Search for the cell housing the specified text and yield its (x, y) center coordinate. 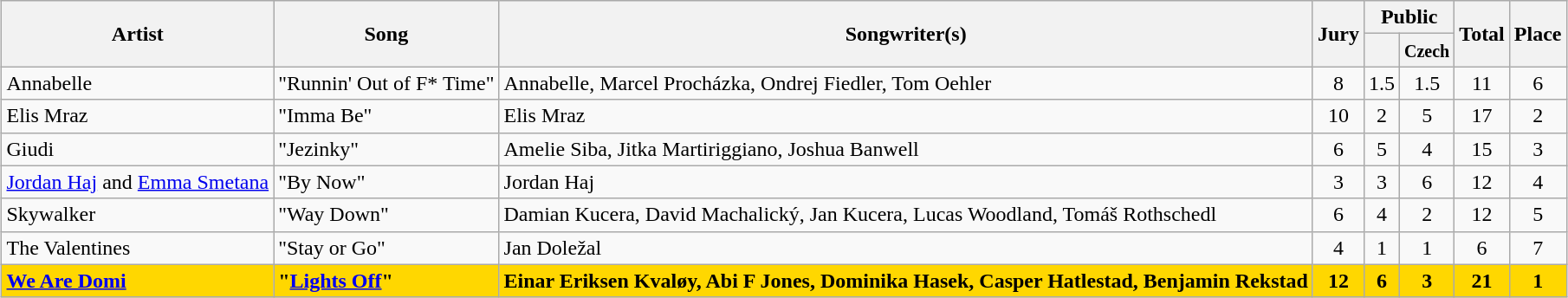
15 (1482, 149)
"Jezinky" (386, 149)
Place (1538, 34)
"Imma Be" (386, 116)
Jury (1338, 34)
Giudi (138, 149)
Annabelle, Marcel Procházka, Ondrej Fiedler, Tom Oehler (906, 83)
Jordan Haj (906, 182)
Annabelle (138, 83)
8 (1338, 83)
Songwriter(s) (906, 34)
10 (1338, 116)
Total (1482, 34)
11 (1482, 83)
Artist (138, 34)
Amelie Siba, Jitka Martiriggiano, Joshua Banwell (906, 149)
Public (1409, 17)
Skywalker (138, 215)
Jan Doležal (906, 248)
The Valentines (138, 248)
"Runnin' Out of F* Time" (386, 83)
Song (386, 34)
Damian Kucera, David Machalický, Jan Kucera, Lucas Woodland, Tomáš Rothschedl (906, 215)
21 (1482, 281)
Jordan Haj and Emma Smetana (138, 182)
"By Now" (386, 182)
Czech (1428, 50)
"Way Down" (386, 215)
Einar Eriksen Kvaløy, Abi F Jones, Dominika Hasek, Casper Hatlestad, Benjamin Rekstad (906, 281)
We Are Domi (138, 281)
"Lights Off" (386, 281)
7 (1538, 248)
17 (1482, 116)
"Stay or Go" (386, 248)
